Provide the [X, Y] coordinate of the cell's center where the given text is located.  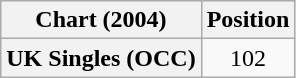
Position [248, 20]
Chart (2004) [101, 20]
UK Singles (OCC) [101, 58]
102 [248, 58]
